From the cell containing the given text, extract its center point as (x, y) coordinate. 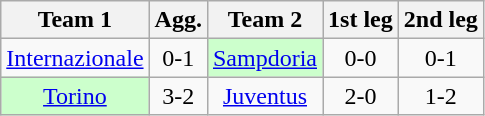
Internazionale (75, 58)
Team 1 (75, 20)
Torino (75, 96)
2-0 (361, 96)
Sampdoria (264, 58)
1st leg (361, 20)
1-2 (440, 96)
3-2 (178, 96)
Team 2 (264, 20)
0-0 (361, 58)
Agg. (178, 20)
2nd leg (440, 20)
Juventus (264, 96)
